Provide the [X, Y] coordinate of the cell's center where the given text is located.  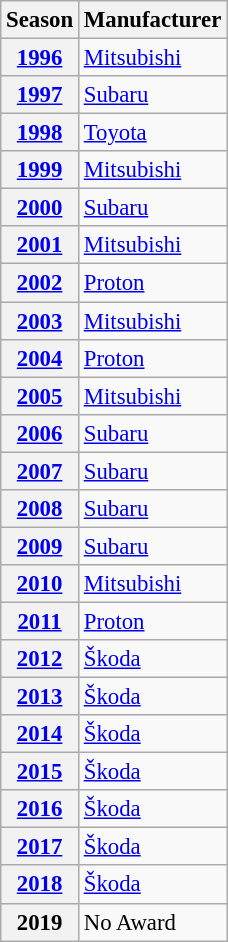
1998 [40, 133]
2011 [40, 621]
1997 [40, 95]
2006 [40, 433]
2019 [40, 922]
Toyota [152, 133]
2016 [40, 809]
2012 [40, 659]
2015 [40, 772]
2009 [40, 546]
2005 [40, 396]
2001 [40, 245]
2008 [40, 509]
2018 [40, 885]
2013 [40, 697]
2002 [40, 283]
1996 [40, 58]
2000 [40, 208]
Manufacturer [152, 20]
2017 [40, 847]
2003 [40, 321]
Season [40, 20]
No Award [152, 922]
1999 [40, 170]
2014 [40, 734]
2004 [40, 358]
2007 [40, 471]
2010 [40, 584]
